Locate the cell with the specified text and output its [X, Y] center coordinate. 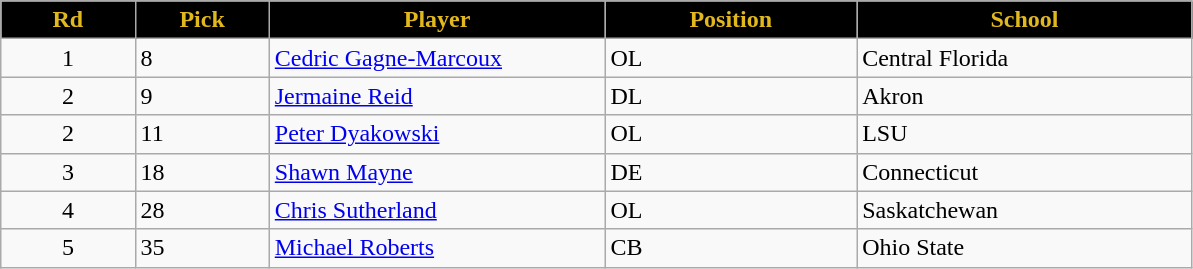
Shawn Mayne [437, 172]
Chris Sutherland [437, 210]
Rd [68, 20]
Central Florida [1025, 58]
Ohio State [1025, 248]
DE [731, 172]
3 [68, 172]
4 [68, 210]
Michael Roberts [437, 248]
35 [202, 248]
5 [68, 248]
Player [437, 20]
18 [202, 172]
Cedric Gagne-Marcoux [437, 58]
Akron [1025, 96]
Jermaine Reid [437, 96]
Connecticut [1025, 172]
Peter Dyakowski [437, 134]
Position [731, 20]
11 [202, 134]
9 [202, 96]
8 [202, 58]
1 [68, 58]
Pick [202, 20]
CB [731, 248]
28 [202, 210]
DL [731, 96]
School [1025, 20]
Saskatchewan [1025, 210]
LSU [1025, 134]
